Return [X, Y] of the center of cell containing provided text 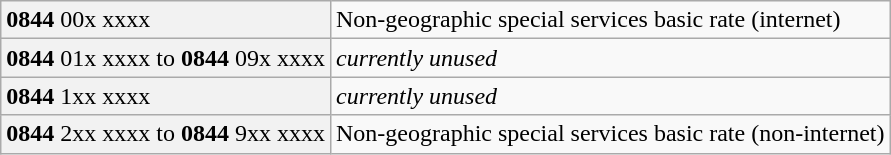
0844 1xx xxxx [166, 96]
Non-geographic special services basic rate (internet) [610, 20]
Non-geographic special services basic rate (non-internet) [610, 134]
0844 00x xxxx [166, 20]
0844 2xx xxxx to 0844 9xx xxxx [166, 134]
0844 01x xxxx to 0844 09x xxxx [166, 58]
